Determine the (x, y) coordinate at the center of the cell enclosing the given text.  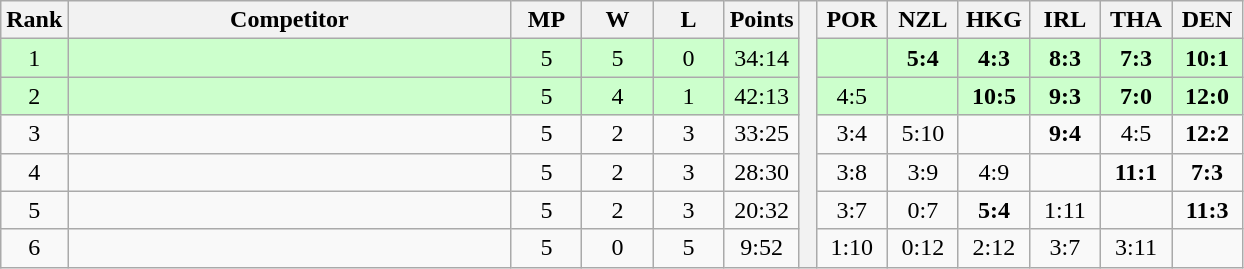
4:9 (994, 172)
Competitor (290, 20)
Rank (34, 20)
6 (34, 248)
THA (1136, 20)
8:3 (1064, 58)
33:25 (762, 134)
DEN (1208, 20)
11:3 (1208, 210)
POR (852, 20)
Points (762, 20)
5:10 (922, 134)
34:14 (762, 58)
0:7 (922, 210)
3:11 (1136, 248)
28:30 (762, 172)
1:11 (1064, 210)
20:32 (762, 210)
42:13 (762, 96)
2:12 (994, 248)
10:5 (994, 96)
12:2 (1208, 134)
3:8 (852, 172)
9:4 (1064, 134)
11:1 (1136, 172)
NZL (922, 20)
9:52 (762, 248)
9:3 (1064, 96)
IRL (1064, 20)
L (688, 20)
0:12 (922, 248)
1:10 (852, 248)
4:3 (994, 58)
3:9 (922, 172)
W (618, 20)
MP (546, 20)
10:1 (1208, 58)
12:0 (1208, 96)
7:0 (1136, 96)
HKG (994, 20)
3:4 (852, 134)
